Pinpoint the cell where the given text exists, returning its (X, Y) midpoint coordinate. 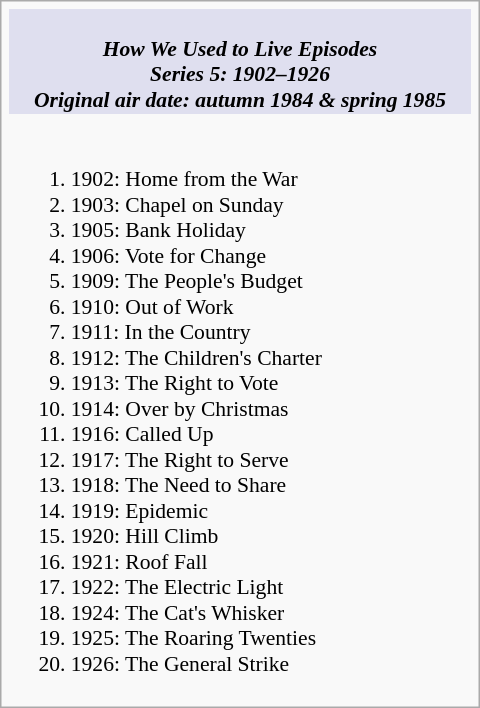
How We Used to Live EpisodesSeries 5: 1902–1926 Original air date: autumn 1984 & spring 1985 (240, 62)
